Identify which cell holds the provided text, then report its [X, Y] central coordinate. 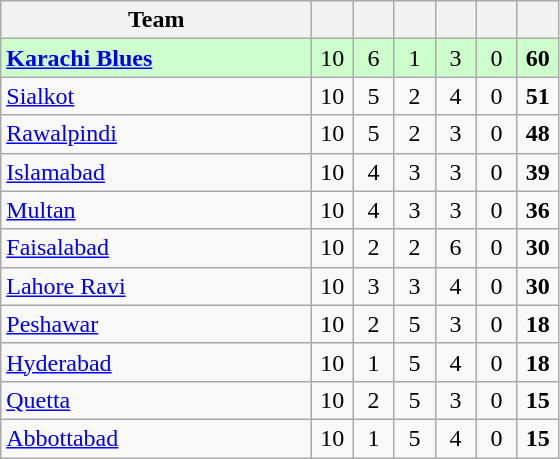
36 [538, 210]
Islamabad [156, 172]
Lahore Ravi [156, 286]
Faisalabad [156, 248]
Rawalpindi [156, 134]
60 [538, 58]
Sialkot [156, 96]
Multan [156, 210]
48 [538, 134]
Karachi Blues [156, 58]
Abbottabad [156, 438]
Hyderabad [156, 362]
Quetta [156, 400]
Peshawar [156, 324]
39 [538, 172]
Team [156, 20]
51 [538, 96]
